Detect which cell encompasses the target text, then output its [x, y] center coordinate. 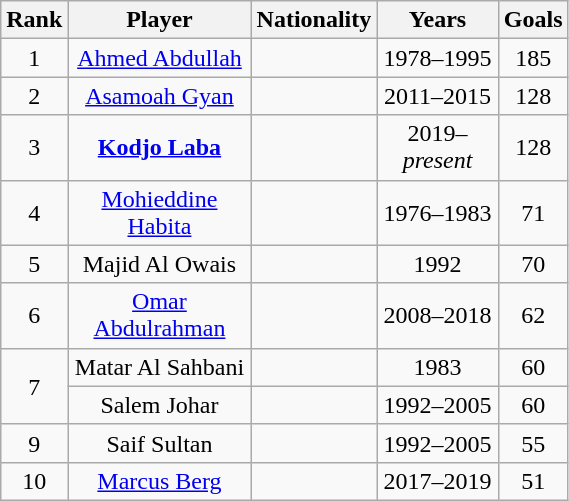
55 [533, 443]
Nationality [314, 20]
Asamoah Gyan [160, 96]
51 [533, 481]
2 [34, 96]
1 [34, 58]
Goals [533, 20]
Years [438, 20]
Rank [34, 20]
70 [533, 264]
Ahmed Abdullah [160, 58]
2019–present [438, 148]
2008–2018 [438, 316]
Salem Johar [160, 405]
62 [533, 316]
7 [34, 386]
4 [34, 212]
Kodjo Laba [160, 148]
185 [533, 58]
Saif Sultan [160, 443]
Matar Al Sahbani [160, 367]
9 [34, 443]
Player [160, 20]
1992 [438, 264]
2011–2015 [438, 96]
1978–1995 [438, 58]
Omar Abdulrahman [160, 316]
1976–1983 [438, 212]
10 [34, 481]
6 [34, 316]
Majid Al Owais [160, 264]
Mohieddine Habita [160, 212]
3 [34, 148]
71 [533, 212]
Marcus Berg [160, 481]
5 [34, 264]
2017–2019 [438, 481]
1983 [438, 367]
